Return [x, y] of the center of cell containing provided text 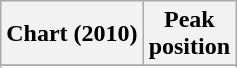
Chart (2010) [72, 34]
Peak position [189, 34]
